Output the [X, Y] coordinate of the center of the cell containing the given text.  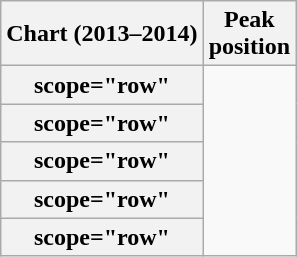
Peakposition [249, 34]
Chart (2013–2014) [102, 34]
